Find where the given text appears and provide that cell's center as [x, y] coordinate. 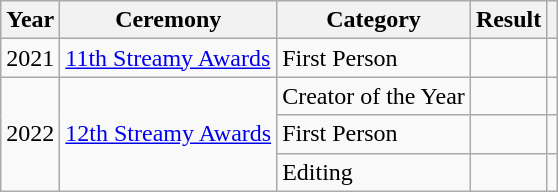
2022 [30, 134]
11th Streamy Awards [168, 58]
2021 [30, 58]
Ceremony [168, 20]
12th Streamy Awards [168, 134]
Result [508, 20]
Creator of the Year [374, 96]
Category [374, 20]
Year [30, 20]
Editing [374, 172]
